Detect which cell encompasses the target text, then output its [X, Y] center coordinate. 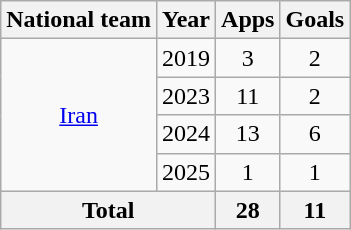
2019 [186, 58]
6 [315, 134]
Total [108, 210]
Year [186, 20]
2025 [186, 172]
3 [248, 58]
Apps [248, 20]
2024 [186, 134]
Goals [315, 20]
13 [248, 134]
28 [248, 210]
Iran [79, 115]
2023 [186, 96]
National team [79, 20]
